Identify which cell holds the provided text, then report its [x, y] central coordinate. 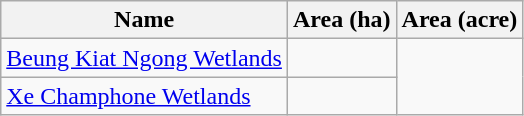
Xe Champhone Wetlands [144, 96]
Name [144, 20]
Beung Kiat Ngong Wetlands [144, 58]
Area (ha) [342, 20]
Area (acre) [460, 20]
